Extract the (x, y) coordinate from the center of the cell holding the provided text.  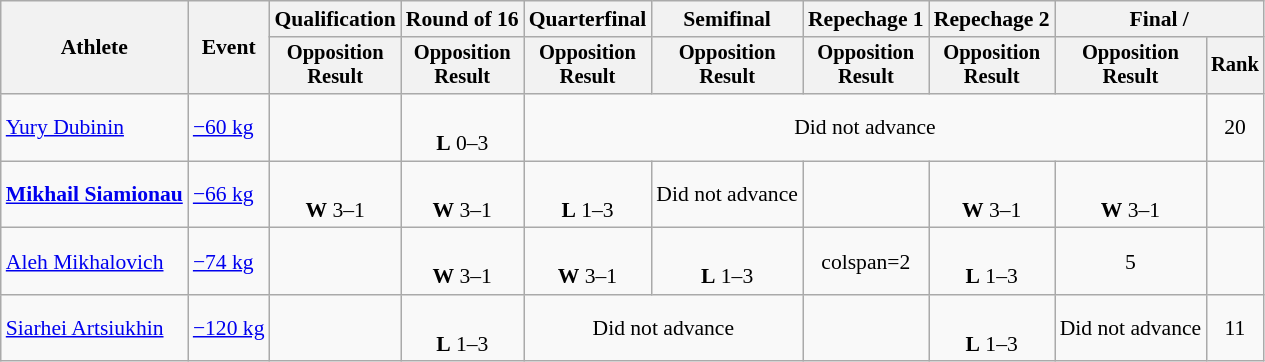
Quarterfinal (588, 19)
Siarhei Artsiukhin (94, 328)
−66 kg (229, 194)
−120 kg (229, 328)
−60 kg (229, 128)
Rank (1235, 66)
Repechage 1 (866, 19)
Repechage 2 (992, 19)
Round of 16 (462, 19)
Event (229, 48)
Athlete (94, 48)
Semifinal (727, 19)
Qualification (336, 19)
20 (1235, 128)
Yury Dubinin (94, 128)
L 0–3 (462, 128)
11 (1235, 328)
Final / (1160, 19)
Mikhail Siamionau (94, 194)
colspan=2 (866, 262)
−74 kg (229, 262)
Aleh Mikhalovich (94, 262)
5 (1131, 262)
